Find where the given text appears and provide that cell's center as (x, y) coordinate. 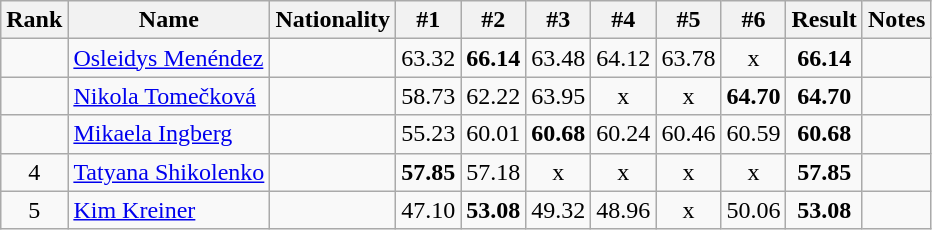
Result (824, 20)
#4 (624, 20)
Rank (34, 20)
60.59 (754, 134)
5 (34, 210)
55.23 (428, 134)
57.18 (494, 172)
Notes (896, 20)
63.32 (428, 58)
Name (169, 20)
64.12 (624, 58)
48.96 (624, 210)
Tatyana Shikolenko (169, 172)
47.10 (428, 210)
#5 (688, 20)
60.24 (624, 134)
#1 (428, 20)
Osleidys Menéndez (169, 58)
4 (34, 172)
Mikaela Ingberg (169, 134)
#6 (754, 20)
#2 (494, 20)
49.32 (558, 210)
Nikola Tomečková (169, 96)
58.73 (428, 96)
#3 (558, 20)
63.48 (558, 58)
62.22 (494, 96)
Nationality (333, 20)
Kim Kreiner (169, 210)
60.01 (494, 134)
60.46 (688, 134)
50.06 (754, 210)
63.95 (558, 96)
63.78 (688, 58)
